Output the [x, y] coordinate of the center of the cell containing the given text.  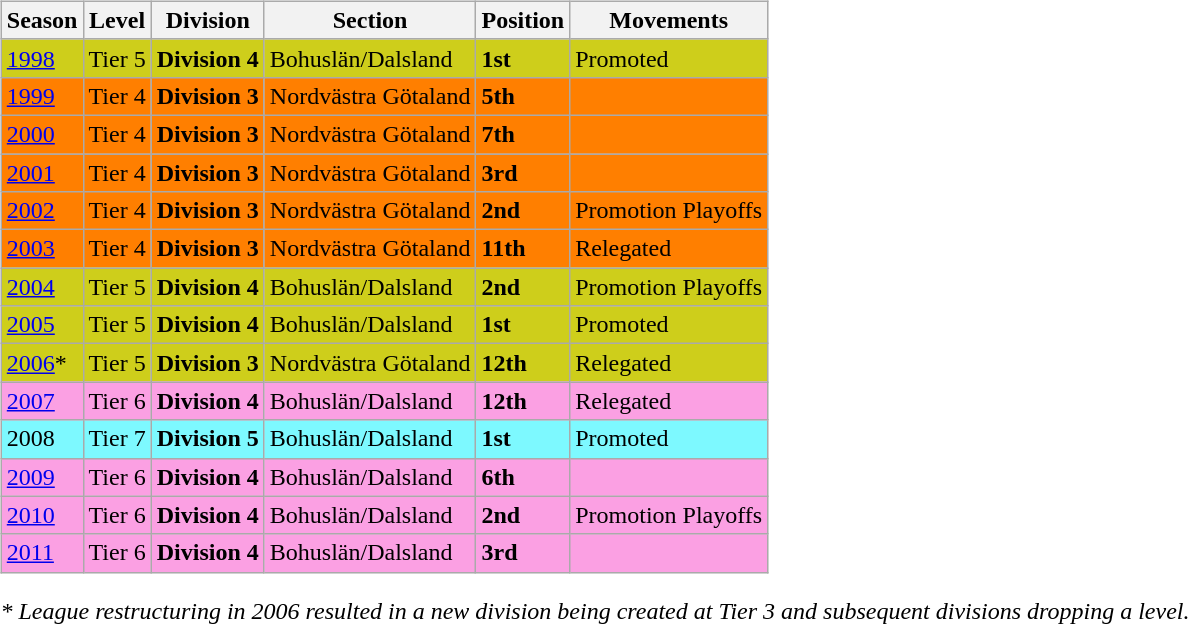
1998 [42, 58]
Movements [669, 20]
7th [523, 134]
2000 [42, 134]
2004 [42, 287]
Tier 7 [117, 439]
2003 [42, 249]
2002 [42, 211]
2001 [42, 173]
Position [523, 20]
2010 [42, 515]
2005 [42, 325]
11th [523, 249]
2007 [42, 401]
Section [370, 20]
2011 [42, 553]
Division [208, 20]
2006* [42, 363]
1999 [42, 96]
5th [523, 96]
6th [523, 477]
2009 [42, 477]
2008 [42, 439]
Level [117, 20]
Division 5 [208, 439]
Season [42, 20]
